Return [x, y] of the center of cell containing provided text 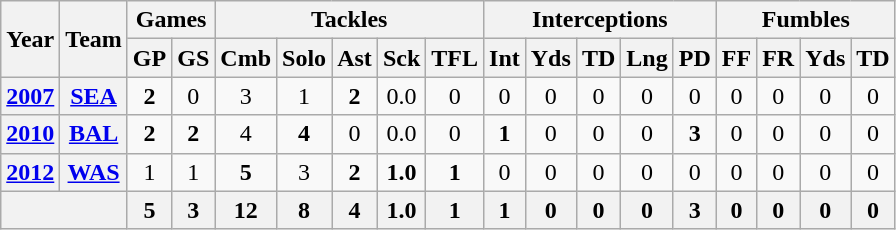
Cmb [246, 58]
Tackles [350, 20]
8 [304, 210]
GS [194, 58]
Lng [647, 58]
FF [736, 58]
GP [149, 58]
Games [170, 20]
FR [778, 58]
Year [30, 39]
Sck [401, 58]
Interceptions [600, 20]
Fumbles [806, 20]
Ast [355, 58]
2007 [30, 96]
12 [246, 210]
Solo [304, 58]
PD [694, 58]
WAS [94, 172]
2012 [30, 172]
SEA [94, 96]
BAL [94, 134]
TFL [455, 58]
2010 [30, 134]
Int [505, 58]
Team [94, 39]
